Provide the (X, Y) coordinate of the cell's center where the given text is located.  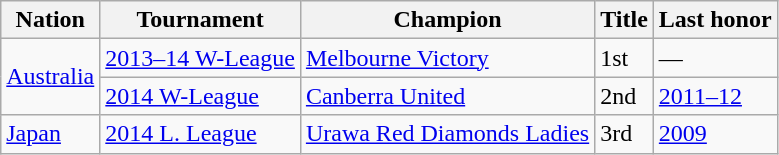
Melbourne Victory (447, 58)
Tournament (200, 20)
Last honor (715, 20)
Urawa Red Diamonds Ladies (447, 134)
2014 L. League (200, 134)
2013–14 W-League (200, 58)
2nd (624, 96)
2014 W-League (200, 96)
Title (624, 20)
1st (624, 58)
Nation (50, 20)
3rd (624, 134)
— (715, 58)
Champion (447, 20)
2009 (715, 134)
Australia (50, 77)
Japan (50, 134)
Canberra United (447, 96)
2011–12 (715, 96)
